Find where the given text appears and provide that cell's center as [X, Y] coordinate. 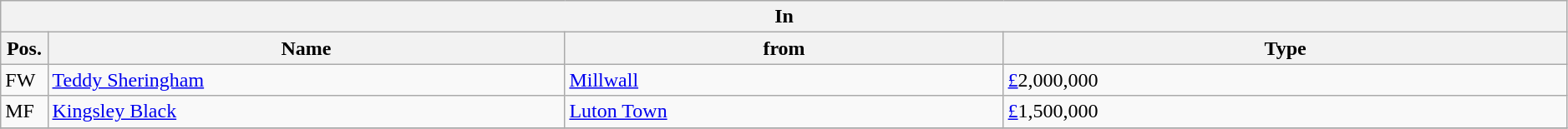
Millwall [784, 80]
MF [24, 112]
Luton Town [784, 112]
from [784, 48]
£1,500,000 [1285, 112]
Pos. [24, 48]
Name [306, 48]
£2,000,000 [1285, 80]
Type [1285, 48]
FW [24, 80]
Kingsley Black [306, 112]
In [784, 17]
Teddy Sheringham [306, 80]
